Detect which cell encompasses the target text, then output its [x, y] center coordinate. 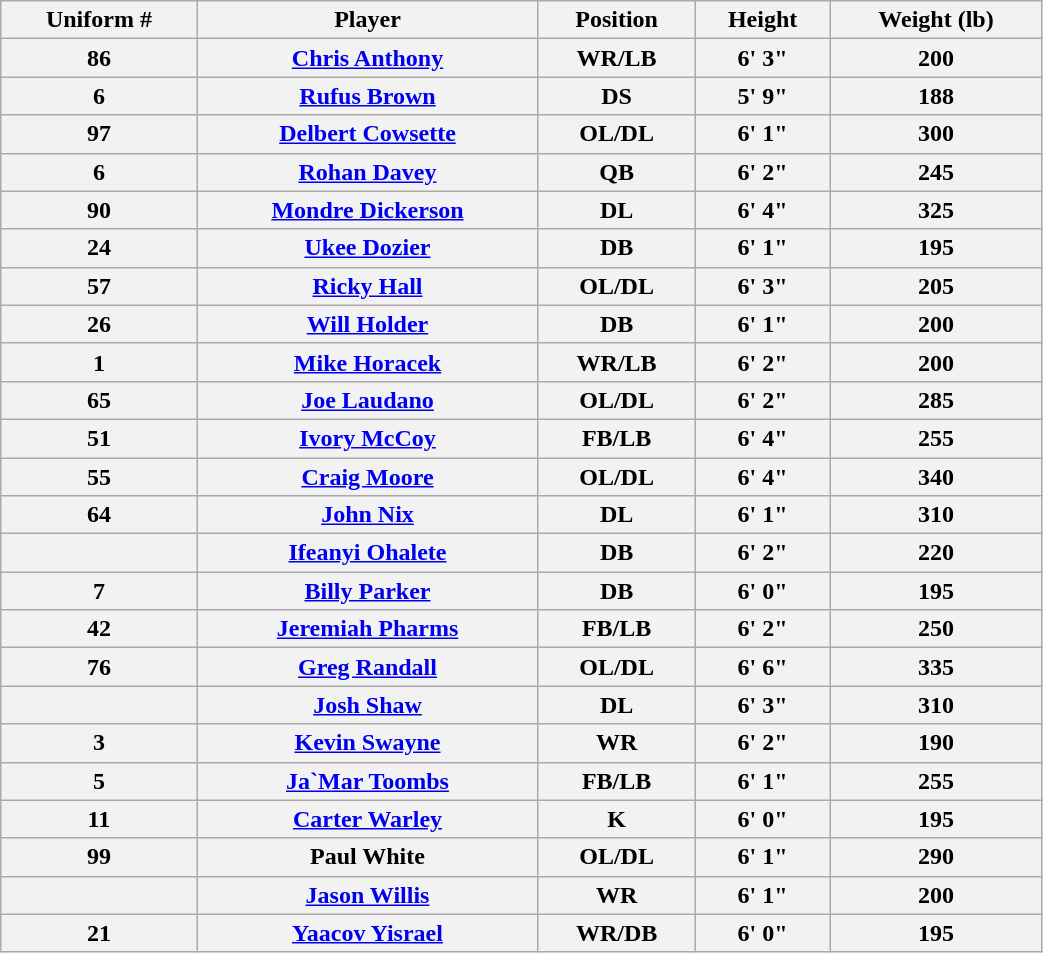
188 [936, 96]
Rohan Davey [368, 172]
76 [99, 667]
21 [99, 933]
51 [99, 438]
Player [368, 20]
335 [936, 667]
QB [616, 172]
Craig Moore [368, 477]
340 [936, 477]
Kevin Swayne [368, 743]
John Nix [368, 515]
24 [99, 248]
Paul White [368, 857]
Ifeanyi Ohalete [368, 553]
Delbert Cowsette [368, 134]
205 [936, 286]
Billy Parker [368, 591]
99 [99, 857]
Chris Anthony [368, 58]
11 [99, 819]
Joe Laudano [368, 400]
65 [99, 400]
55 [99, 477]
245 [936, 172]
250 [936, 629]
57 [99, 286]
42 [99, 629]
Position [616, 20]
97 [99, 134]
1 [99, 362]
Mike Horacek [368, 362]
7 [99, 591]
Greg Randall [368, 667]
3 [99, 743]
Rufus Brown [368, 96]
Height [762, 20]
Will Holder [368, 324]
220 [936, 553]
Yaacov Yisrael [368, 933]
Weight (lb) [936, 20]
Ivory McCoy [368, 438]
285 [936, 400]
300 [936, 134]
64 [99, 515]
6' 6" [762, 667]
Ukee Dozier [368, 248]
90 [99, 210]
26 [99, 324]
Mondre Dickerson [368, 210]
Jeremiah Pharms [368, 629]
Ja`Mar Toombs [368, 781]
Carter Warley [368, 819]
86 [99, 58]
5 [99, 781]
DS [616, 96]
Josh Shaw [368, 705]
290 [936, 857]
Ricky Hall [368, 286]
5' 9" [762, 96]
WR/DB [616, 933]
K [616, 819]
325 [936, 210]
Jason Willis [368, 895]
190 [936, 743]
Uniform # [99, 20]
